Provide the (X, Y) coordinate of the cell's center where the given text is located.  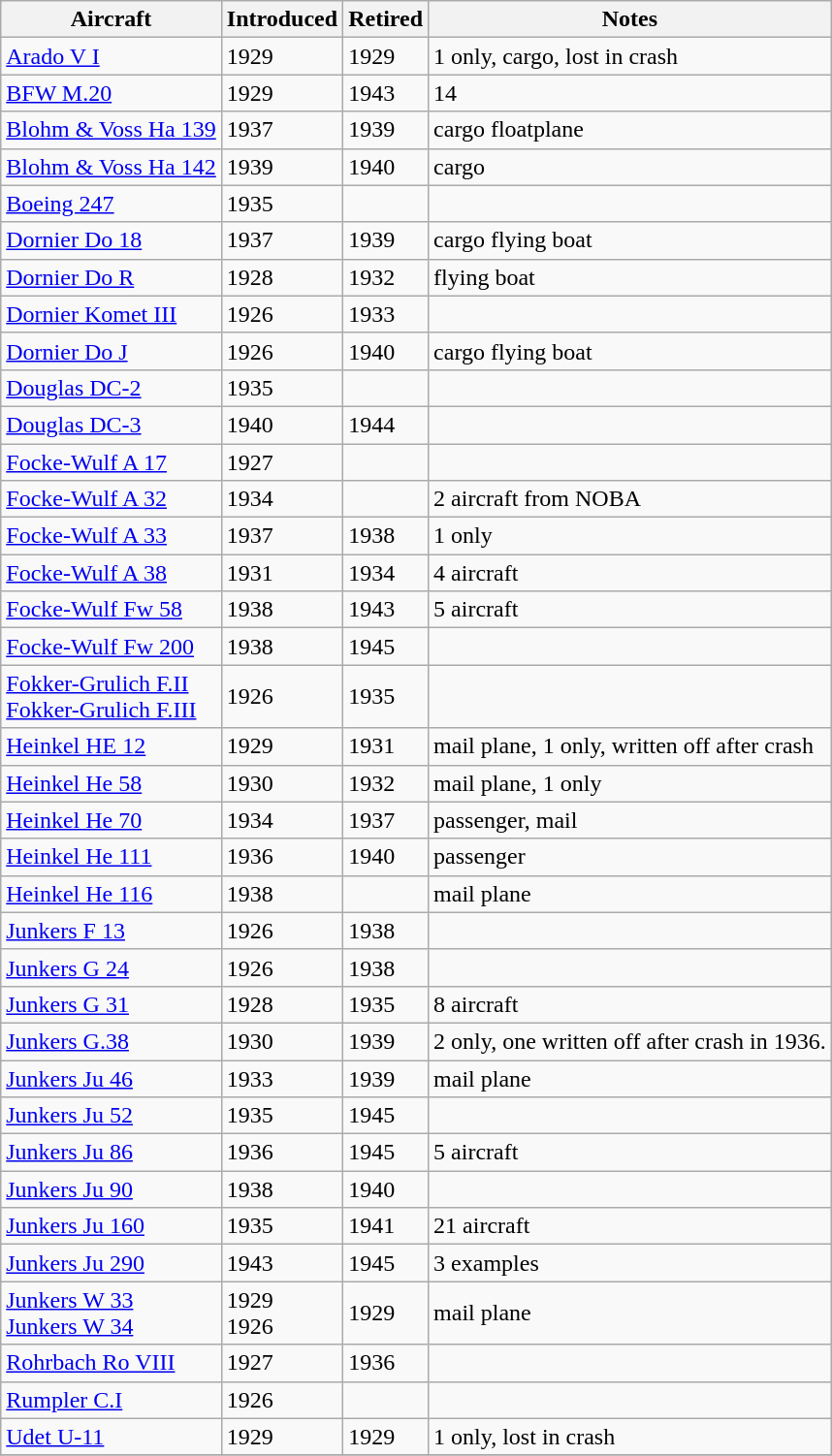
Junkers Ju 160 (112, 1226)
cargo (630, 167)
Junkers Ju 46 (112, 1079)
2 aircraft from NOBA (630, 499)
cargo floatplane (630, 130)
passenger (630, 857)
Fokker-Grulich F.II Fokker-Grulich F.III (112, 696)
Junkers W 33 Junkers W 34 (112, 1313)
Junkers Ju 52 (112, 1116)
Douglas DC-3 (112, 425)
1 only, lost in crash (630, 1437)
Rumpler C.I (112, 1400)
Focke-Wulf A 38 (112, 573)
1941 (386, 1226)
Aircraft (112, 19)
Dornier Do 18 (112, 240)
2 only, one written off after crash in 1936. (630, 1041)
Blohm & Voss Ha 139 (112, 130)
1 only, cargo, lost in crash (630, 56)
Blohm & Voss Ha 142 (112, 167)
14 (630, 93)
Focke-Wulf A 17 (112, 462)
Introduced (281, 19)
Heinkel HE 12 (112, 746)
BFW M.20 (112, 93)
Retired (386, 19)
Focke-Wulf Fw 58 (112, 610)
4 aircraft (630, 573)
Focke-Wulf A 32 (112, 499)
Junkers Ju 90 (112, 1189)
Focke-Wulf Fw 200 (112, 647)
Junkers G 24 (112, 967)
passenger, mail (630, 820)
Douglas DC-2 (112, 388)
Dornier Komet III (112, 314)
Junkers G.38 (112, 1041)
21 aircraft (630, 1226)
Junkers G 31 (112, 1004)
Junkers Ju 290 (112, 1263)
Junkers F 13 (112, 931)
Heinkel He 111 (112, 857)
Junkers Ju 86 (112, 1153)
1 only (630, 536)
Notes (630, 19)
Heinkel He 70 (112, 820)
flying boat (630, 277)
Udet U-11 (112, 1437)
3 examples (630, 1263)
mail plane, 1 only, written off after crash (630, 746)
Heinkel He 58 (112, 783)
mail plane, 1 only (630, 783)
Focke-Wulf A 33 (112, 536)
Boeing 247 (112, 204)
Rohrbach Ro VIII (112, 1363)
1944 (386, 425)
8 aircraft (630, 1004)
Heinkel He 116 (112, 894)
Arado V I (112, 56)
19291926 (281, 1313)
Dornier Do J (112, 351)
Dornier Do R (112, 277)
